Determine the [X, Y] coordinate at the center of the cell enclosing the given text.  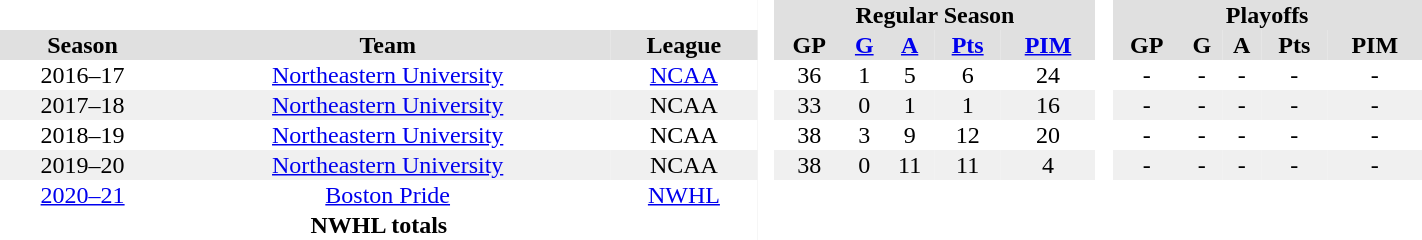
Team [388, 45]
33 [810, 105]
6 [967, 75]
12 [967, 135]
2016–17 [82, 75]
24 [1048, 75]
NWHL [684, 195]
NWHL totals [379, 225]
9 [910, 135]
36 [810, 75]
16 [1048, 105]
2020–21 [82, 195]
Regular Season [935, 15]
Season [82, 45]
Boston Pride [388, 195]
4 [1048, 165]
League [684, 45]
2017–18 [82, 105]
20 [1048, 135]
2019–20 [82, 165]
Playoffs [1267, 15]
3 [864, 135]
5 [910, 75]
2018–19 [82, 135]
